Provide the (X, Y) coordinate of the cell's center where the given text is located.  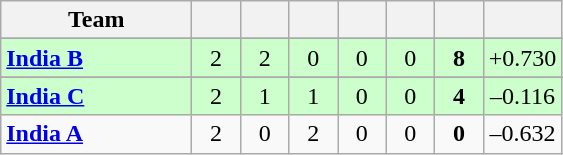
–0.116 (522, 96)
+0.730 (522, 58)
Team (96, 20)
–0.632 (522, 134)
4 (460, 96)
India C (96, 96)
India B (96, 58)
8 (460, 58)
India A (96, 134)
